Return the [X, Y] coordinate for the center point of the cell that contains the specified text.  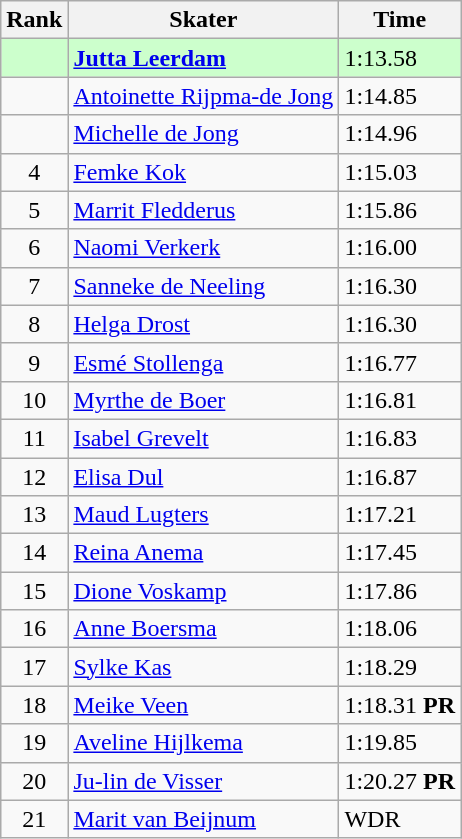
Meike Veen [204, 705]
5 [34, 210]
4 [34, 172]
Anne Boersma [204, 629]
1:14.85 [400, 96]
1:18.31 PR [400, 705]
Rank [34, 20]
8 [34, 324]
1:15.03 [400, 172]
Skater [204, 20]
20 [34, 781]
11 [34, 438]
19 [34, 743]
1:17.45 [400, 553]
21 [34, 819]
Dione Voskamp [204, 591]
Helga Drost [204, 324]
Antoinette Rijpma-de Jong [204, 96]
1:19.85 [400, 743]
13 [34, 515]
Sanneke de Neeling [204, 286]
1:15.86 [400, 210]
6 [34, 248]
7 [34, 286]
Marit van Beijnum [204, 819]
Marrit Fledderus [204, 210]
1:20.27 PR [400, 781]
1:13.58 [400, 58]
1:17.21 [400, 515]
1:18.29 [400, 667]
1:16.83 [400, 438]
Jutta Leerdam [204, 58]
Naomi Verkerk [204, 248]
12 [34, 477]
Reina Anema [204, 553]
9 [34, 362]
1:16.00 [400, 248]
WDR [400, 819]
1:18.06 [400, 629]
Sylke Kas [204, 667]
17 [34, 667]
Aveline Hijlkema [204, 743]
1:16.87 [400, 477]
18 [34, 705]
Michelle de Jong [204, 134]
Esmé Stollenga [204, 362]
1:16.77 [400, 362]
15 [34, 591]
Elisa Dul [204, 477]
Isabel Grevelt [204, 438]
1:14.96 [400, 134]
Ju-lin de Visser [204, 781]
Femke Kok [204, 172]
Time [400, 20]
Maud Lugters [204, 515]
16 [34, 629]
1:17.86 [400, 591]
Myrthe de Boer [204, 400]
1:16.81 [400, 400]
14 [34, 553]
10 [34, 400]
